Determine the [x, y] coordinate at the center of the cell enclosing the given text.  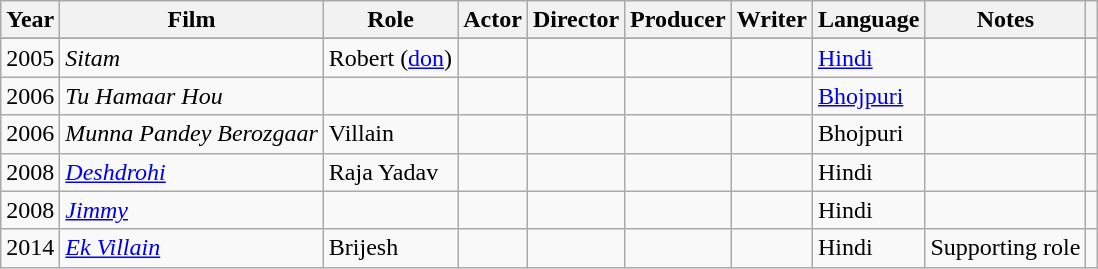
Producer [678, 20]
Supporting role [1006, 248]
Deshdrohi [192, 172]
Sitam [192, 58]
Film [192, 20]
Role [390, 20]
Raja Yadav [390, 172]
Actor [493, 20]
Munna Pandey Berozgaar [192, 134]
2005 [30, 58]
Notes [1006, 20]
Year [30, 20]
Jimmy [192, 210]
Villain [390, 134]
Brijesh [390, 248]
Robert (don) [390, 58]
Writer [772, 20]
Language [868, 20]
Tu Hamaar Hou [192, 96]
Director [576, 20]
Ek Villain [192, 248]
2014 [30, 248]
